Identify which cell holds the provided text, then report its [x, y] central coordinate. 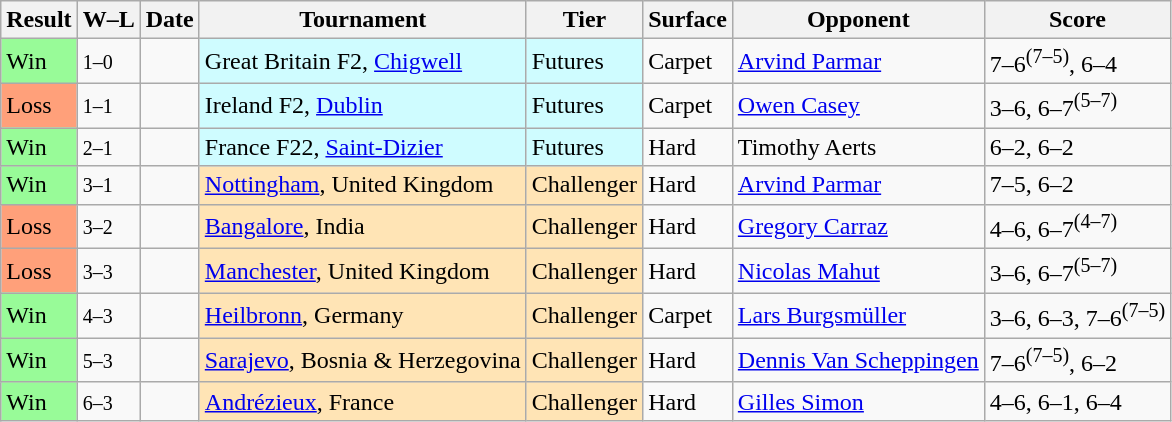
Gregory Carraz [858, 226]
7–5, 6–2 [1077, 185]
Nicolas Mahut [858, 272]
Score [1077, 20]
Tier [584, 20]
1–1 [108, 106]
Owen Casey [858, 106]
3–2 [108, 226]
2–1 [108, 147]
Tournament [362, 20]
Result [39, 20]
Bangalore, India [362, 226]
France F22, Saint-Dizier [362, 147]
Surface [688, 20]
Ireland F2, Dublin [362, 106]
4–6, 6–1, 6–4 [1077, 401]
Timothy Aerts [858, 147]
Nottingham, United Kingdom [362, 185]
Opponent [858, 20]
3–1 [108, 185]
W–L [108, 20]
Andrézieux, France [362, 401]
Heilbronn, Germany [362, 316]
Manchester, United Kingdom [362, 272]
1–0 [108, 62]
7–6(7–5), 6–2 [1077, 360]
Lars Burgsmüller [858, 316]
Great Britain F2, Chigwell [362, 62]
4–3 [108, 316]
Gilles Simon [858, 401]
6–2, 6–2 [1077, 147]
7–6(7–5), 6–4 [1077, 62]
Sarajevo, Bosnia & Herzegovina [362, 360]
4–6, 6–7(4–7) [1077, 226]
3–3 [108, 272]
6–3 [108, 401]
Dennis Van Scheppingen [858, 360]
Date [170, 20]
5–3 [108, 360]
3–6, 6–3, 7–6(7–5) [1077, 316]
